Detect which cell encompasses the target text, then output its (X, Y) center coordinate. 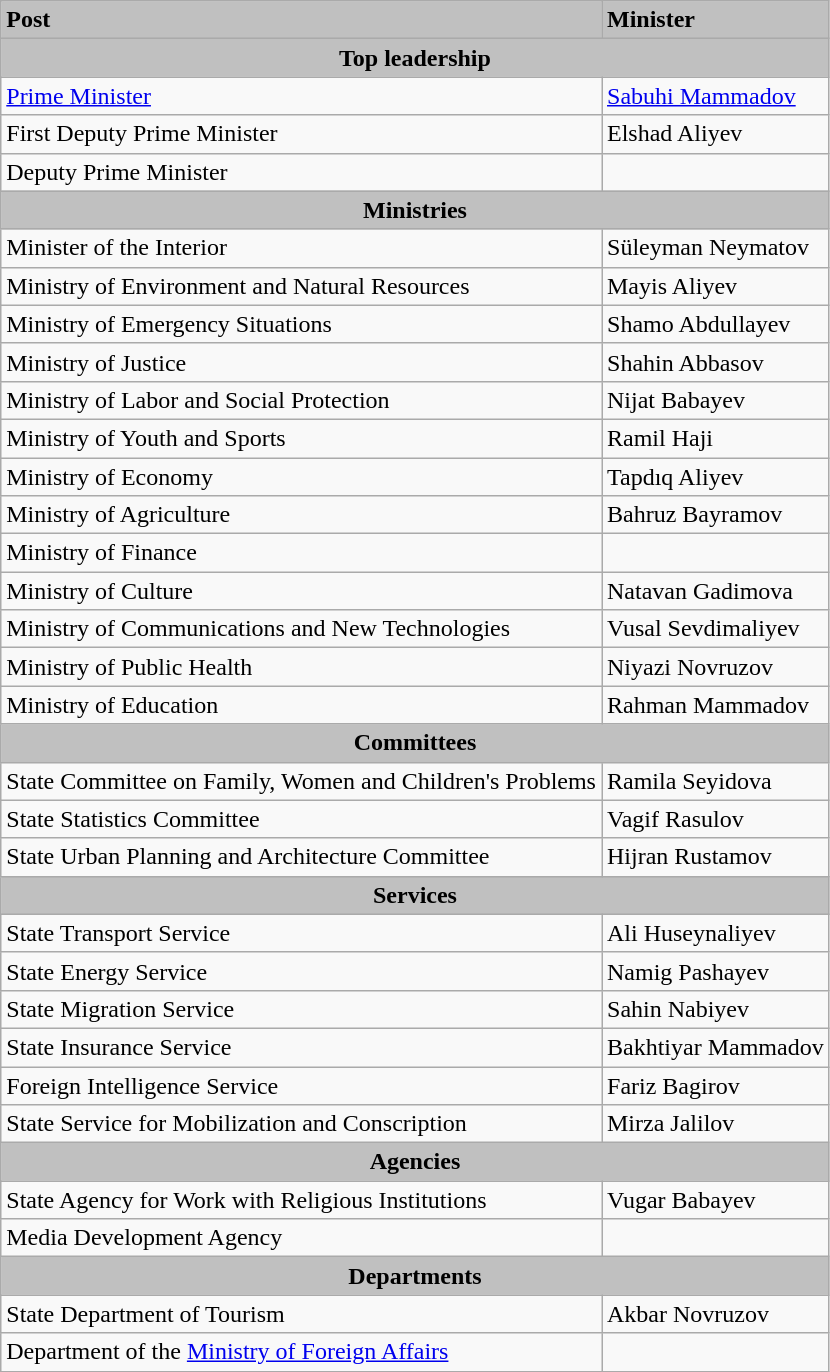
Fariz Bagirov (716, 1085)
Ministry of Environment and Natural Resources (302, 286)
Mayis Aliyev (716, 286)
Ministry of Finance (302, 553)
Ministry of Justice (302, 362)
Vusal Sevdimaliyev (716, 629)
Sahin Nabiyev (716, 1009)
State Insurance Service (302, 1047)
Bakhtiyar Mammadov (716, 1047)
Foreign Intelligence Service (302, 1085)
Akbar Novruzov (716, 1314)
Media Development Agency (302, 1238)
Departments (415, 1276)
Minister (716, 20)
State Committee on Family, Women and Children's Problems (302, 781)
Post (302, 20)
Agencies (415, 1162)
State Urban Planning and Architecture Committee (302, 857)
Ministry of Public Health (302, 667)
Deputy Prime Minister (302, 172)
Ramila Seyidova (716, 781)
Ministry of Youth and Sports (302, 438)
Vagif Rasulov (716, 819)
Rahman Mammadov (716, 705)
Namig Pashayev (716, 971)
Ministry of Agriculture (302, 515)
Nijat Babayev (716, 400)
State Service for Mobilization and Conscription (302, 1124)
Ministry of Education (302, 705)
Shamo Abdullayev (716, 324)
Department of the Ministry of Foreign Affairs (302, 1352)
Ramil Haji (716, 438)
State Transport Service (302, 933)
Ministry of Labor and Social Protection (302, 400)
Niyazi Novruzov (716, 667)
Tapdıq Aliyev (716, 477)
Elshad Aliyev (716, 134)
Süleyman Neymatov (716, 248)
Prime Minister (302, 96)
Ministry of Emergency Situations (302, 324)
First Deputy Prime Minister (302, 134)
Vugar Babayev (716, 1200)
Minister of the Interior (302, 248)
Ministries (415, 210)
Sabuhi Mammadov (716, 96)
Mirza Jalilov (716, 1124)
Natavan Gadimova (716, 591)
Ministry of Communications and New Technologies (302, 629)
Ministry of Culture (302, 591)
State Migration Service (302, 1009)
Top leadership (415, 58)
Services (415, 895)
Ali Huseynaliyev (716, 933)
Committees (415, 743)
State Department of Tourism (302, 1314)
State Agency for Work with Religious Institutions (302, 1200)
Ministry of Economy (302, 477)
State Statistics Committee (302, 819)
Bahruz Bayramov (716, 515)
Hijran Rustamov (716, 857)
State Energy Service (302, 971)
Shahin Abbasov (716, 362)
